Detect which cell encompasses the target text, then output its [X, Y] center coordinate. 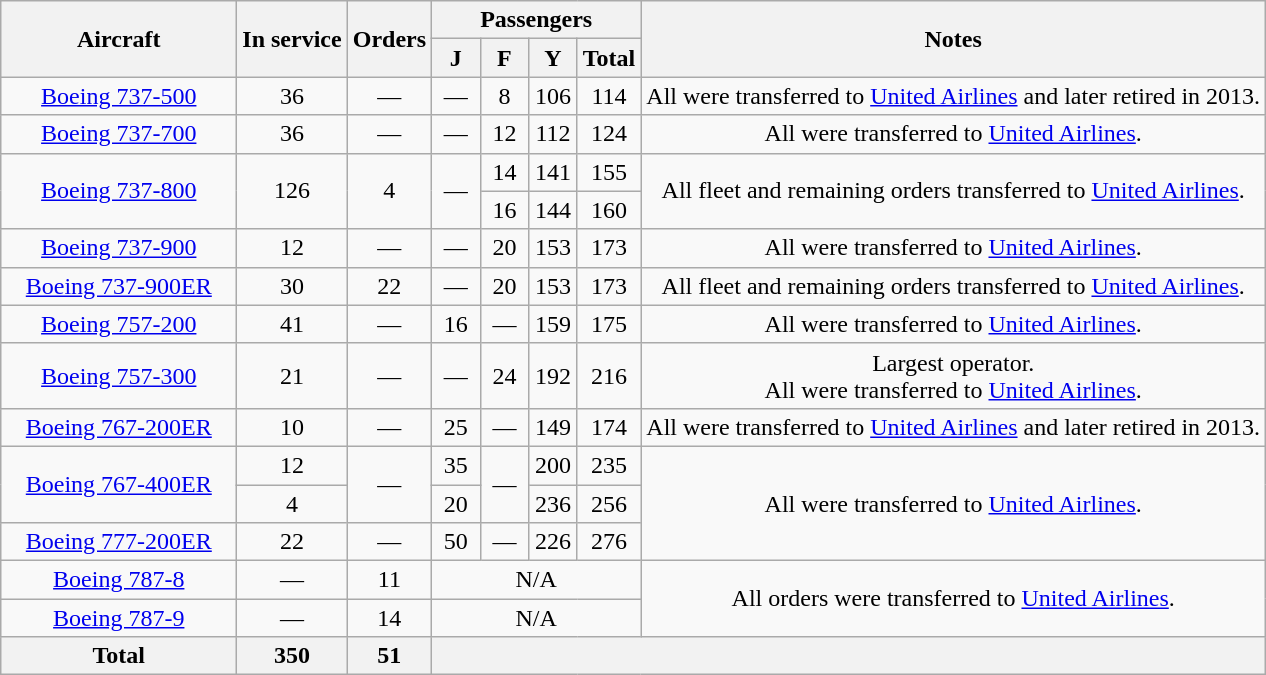
256 [609, 503]
Boeing 737-500 [119, 96]
235 [609, 465]
Boeing 767-400ER [119, 484]
Aircraft [119, 39]
35 [456, 465]
Passengers [536, 20]
Boeing 737-900ER [119, 286]
106 [554, 96]
41 [292, 324]
Boeing 787-8 [119, 580]
Boeing 777-200ER [119, 542]
175 [609, 324]
21 [292, 376]
200 [554, 465]
Boeing 737-900 [119, 248]
112 [554, 134]
126 [292, 191]
Largest operator.All were transferred to United Airlines. [954, 376]
Notes [954, 39]
Boeing 757-300 [119, 376]
149 [554, 427]
51 [389, 656]
159 [554, 324]
350 [292, 656]
144 [554, 210]
10 [292, 427]
Boeing 737-800 [119, 191]
226 [554, 542]
25 [456, 427]
24 [504, 376]
All orders were transferred to United Airlines. [954, 599]
216 [609, 376]
Boeing 787-9 [119, 618]
50 [456, 542]
174 [609, 427]
Orders [389, 39]
In service [292, 39]
276 [609, 542]
124 [609, 134]
192 [554, 376]
155 [609, 172]
141 [554, 172]
8 [504, 96]
Y [554, 58]
Boeing 757-200 [119, 324]
236 [554, 503]
30 [292, 286]
11 [389, 580]
Boeing 737-700 [119, 134]
160 [609, 210]
Boeing 767-200ER [119, 427]
F [504, 58]
J [456, 58]
114 [609, 96]
